Identify which cell holds the provided text, then report its [x, y] central coordinate. 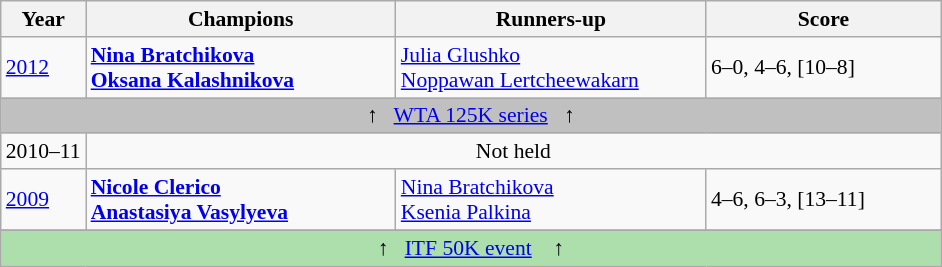
4–6, 6–3, [13–11] [824, 200]
2009 [44, 200]
↑ ITF 50K event ↑ [471, 248]
Julia Glushko Noppawan Lertcheewakarn [551, 68]
Runners-up [551, 19]
Nina Bratchikova Ksenia Palkina [551, 200]
Nicole Clerico Anastasiya Vasylyeva [241, 200]
Not held [514, 152]
2012 [44, 68]
Nina Bratchikova Oksana Kalashnikova [241, 68]
6–0, 4–6, [10–8] [824, 68]
Champions [241, 19]
Score [824, 19]
2010–11 [44, 152]
↑ WTA 125K series ↑ [471, 116]
Year [44, 19]
